Capture the cell that displays the provided text and extract its [x, y] central coordinate. 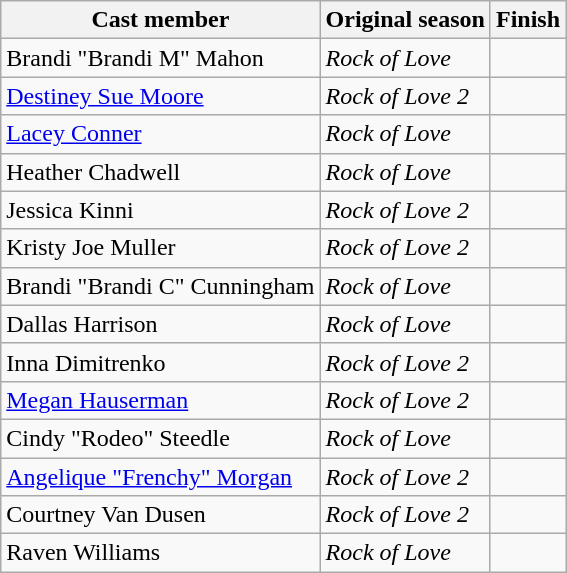
Heather Chadwell [160, 172]
Megan Hauserman [160, 400]
Kristy Joe Muller [160, 248]
Courtney Van Dusen [160, 515]
Angelique "Frenchy" Morgan [160, 477]
Cindy "Rodeo" Steedle [160, 438]
Brandi "Brandi M" Mahon [160, 58]
Original season [405, 20]
Jessica Kinni [160, 210]
Dallas Harrison [160, 324]
Brandi "Brandi C" Cunningham [160, 286]
Destiney Sue Moore [160, 96]
Inna Dimitrenko [160, 362]
Raven Williams [160, 553]
Lacey Conner [160, 134]
Cast member [160, 20]
Finish [528, 20]
